Pinpoint the cell where the given text exists, returning its (x, y) midpoint coordinate. 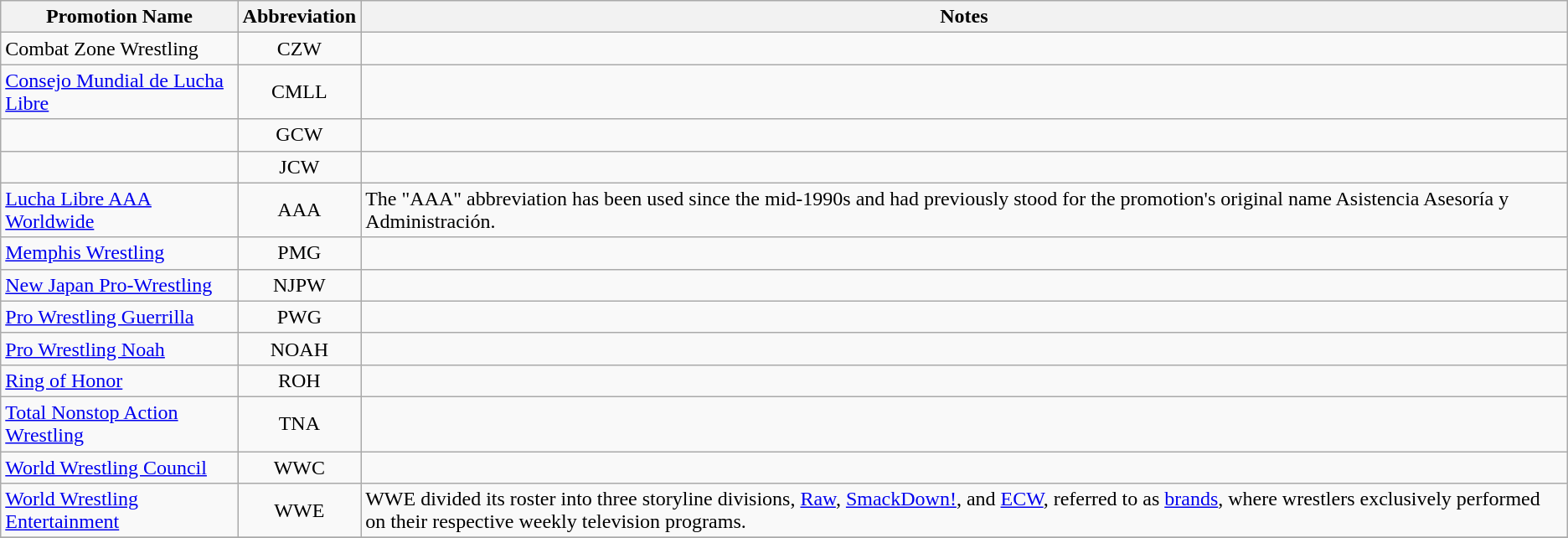
JCW (300, 167)
Ring of Honor (119, 380)
Abbreviation (300, 17)
Promotion Name (119, 17)
CZW (300, 49)
CMLL (300, 92)
NJPW (300, 285)
ROH (300, 380)
New Japan Pro-Wrestling (119, 285)
PWG (300, 317)
TNA (300, 424)
Pro Wrestling Noah (119, 349)
Combat Zone Wrestling (119, 49)
Notes (965, 17)
Consejo Mundial de Lucha Libre (119, 92)
WWE (300, 511)
Lucha Libre AAA Worldwide (119, 210)
NOAH (300, 349)
Pro Wrestling Guerrilla (119, 317)
PMG (300, 253)
Memphis Wrestling (119, 253)
AAA (300, 210)
World Wrestling Entertainment (119, 511)
World Wrestling Council (119, 467)
WWC (300, 467)
GCW (300, 135)
Total Nonstop Action Wrestling (119, 424)
